From the cell containing the given text, extract its center point as (X, Y) coordinate. 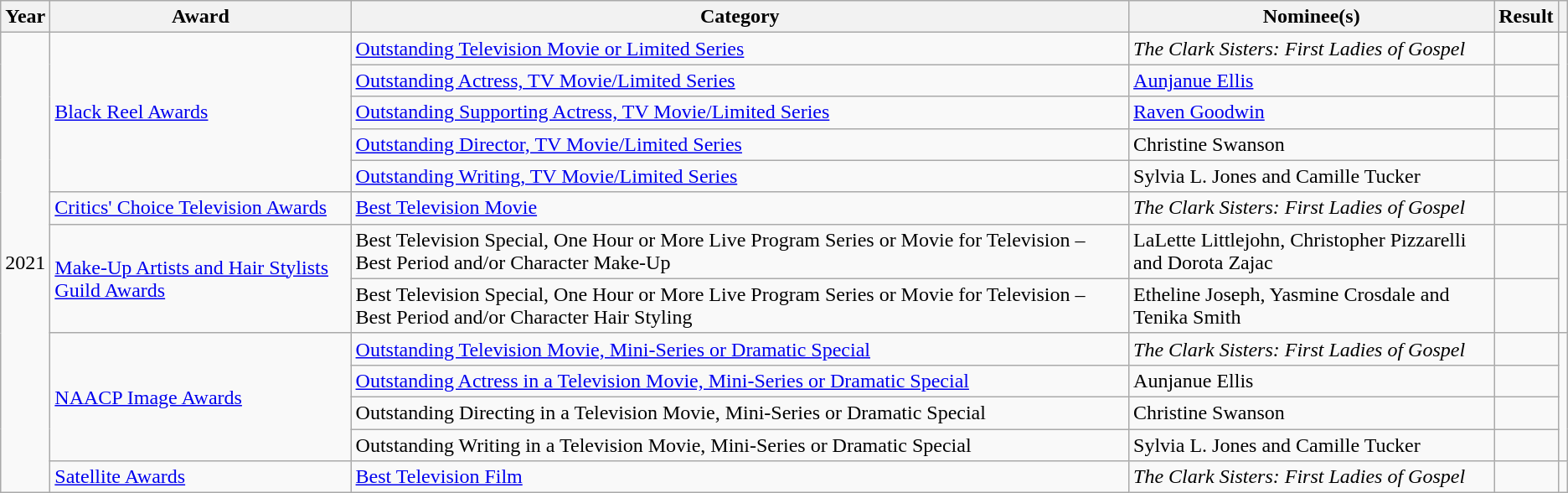
Best Television Film (740, 477)
Nominee(s) (1312, 17)
Etheline Joseph, Yasmine Crosdale and Tenika Smith (1312, 305)
Outstanding Writing in a Television Movie, Mini-Series or Dramatic Special (740, 445)
NAACP Image Awards (201, 397)
Outstanding Directing in a Television Movie, Mini-Series or Dramatic Special (740, 413)
Year (25, 17)
Raven Goodwin (1312, 112)
Outstanding Television Movie or Limited Series (740, 49)
Award (201, 17)
Outstanding Writing, TV Movie/Limited Series (740, 176)
Best Television Special, One Hour or More Live Program Series or Movie for Television – Best Period and/or Character Hair Styling (740, 305)
Make-Up Artists and Hair Stylists Guild Awards (201, 278)
Outstanding Actress, TV Movie/Limited Series (740, 80)
Outstanding Television Movie, Mini-Series or Dramatic Special (740, 349)
2021 (25, 263)
Outstanding Supporting Actress, TV Movie/Limited Series (740, 112)
Result (1526, 17)
Critics' Choice Television Awards (201, 208)
LaLette Littlejohn, Christopher Pizzarelli and Dorota Zajac (1312, 252)
Black Reel Awards (201, 112)
Outstanding Actress in a Television Movie, Mini-Series or Dramatic Special (740, 381)
Outstanding Director, TV Movie/Limited Series (740, 144)
Category (740, 17)
Best Television Movie (740, 208)
Satellite Awards (201, 477)
Best Television Special, One Hour or More Live Program Series or Movie for Television – Best Period and/or Character Make-Up (740, 252)
